Scan for the cell matching the given text and deliver its (x, y) coordinate at center. 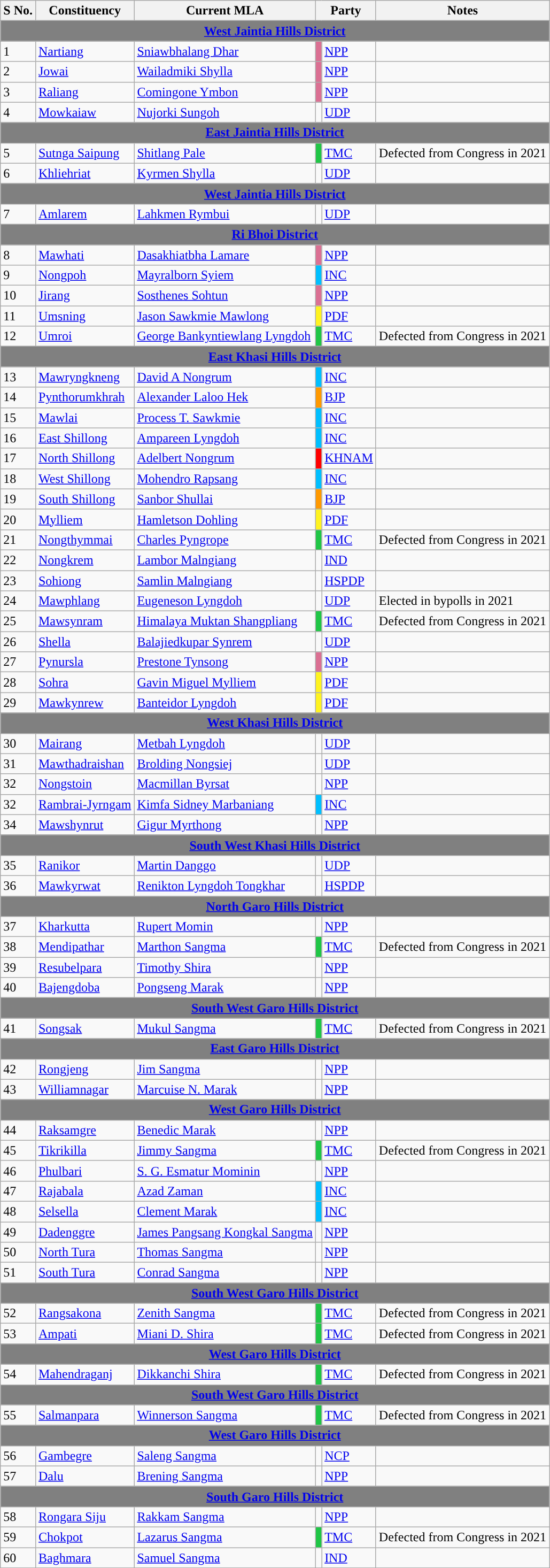
Kharkutta (84, 927)
West Shillong (84, 479)
Wailadmiki Shylla (225, 72)
Gigur Myrthong (225, 825)
Renikton Lyngdoh Tongkhar (225, 886)
Resubelpara (84, 967)
South Tura (84, 1273)
11 (18, 316)
Himalaya Muktan Shangpliang (225, 621)
South Shillong (84, 499)
Shella (84, 642)
Rongjeng (84, 1069)
Dadenggre (84, 1232)
Notes (462, 11)
38 (18, 947)
Rupert Momin (225, 927)
South Garo Hills District (275, 1496)
Sohiong (84, 580)
55 (18, 1415)
Mohendro Rapsang (225, 479)
Charles Pyngrope (225, 540)
Lazarus Sangma (225, 1537)
Pongseng Marak (225, 988)
57 (18, 1476)
North Shillong (84, 458)
Marcuise N. Marak (225, 1089)
Balajiedkupar Synrem (225, 642)
Dasakhiatbha Lamare (225, 255)
Eugeneson Lyngdoh (225, 601)
Jimmy Sangma (225, 1150)
Sohra (84, 682)
36 (18, 886)
Chokpot (84, 1537)
Amlarem (84, 214)
David A Nongrum (225, 377)
Ranikor (84, 865)
Benedic Marak (225, 1130)
39 (18, 967)
27 (18, 662)
51 (18, 1273)
Pynthorumkhrah (84, 397)
Elected in bypolls in 2021 (462, 601)
Dalu (84, 1476)
48 (18, 1211)
Baghmara (84, 1558)
Songsak (84, 1028)
Kyrmen Shylla (225, 173)
Mawphlang (84, 601)
19 (18, 499)
45 (18, 1150)
Mylliem (84, 519)
Prestone Tynsong (225, 662)
Mawsynram (84, 621)
Metbah Lyngdoh (225, 743)
Rajabala (84, 1191)
50 (18, 1252)
Banteidor Lyngdoh (225, 703)
58 (18, 1517)
14 (18, 397)
Phulbari (84, 1171)
North Garo Hills District (275, 906)
Timothy Shira (225, 967)
Hamletson Dohling (225, 519)
Jirang (84, 296)
Sanbor Shullai (225, 499)
East Shillong (84, 438)
53 (18, 1334)
6 (18, 173)
Brening Sangma (225, 1476)
Mawkynrew (84, 703)
George Bankyntiewlang Lyngdoh (225, 336)
54 (18, 1374)
Winnerson Sangma (225, 1415)
44 (18, 1130)
Jason Sawkmie Mawlong (225, 316)
Mawlai (84, 418)
KHNAM (349, 458)
Williamnagar (84, 1089)
23 (18, 580)
Jowai (84, 72)
Tikrikilla (84, 1150)
Mowkaiaw (84, 112)
Process T. Sawkmie (225, 418)
Mawhati (84, 255)
Mawthadraishan (84, 764)
13 (18, 377)
9 (18, 275)
8 (18, 255)
34 (18, 825)
Dikkanchi Shira (225, 1374)
Mahendraganj (84, 1374)
49 (18, 1232)
Pynursla (84, 662)
West Khasi Hills District (275, 723)
60 (18, 1558)
Samuel Sangma (225, 1558)
Adelbert Nongrum (225, 458)
16 (18, 438)
Zenith Sangma (225, 1313)
47 (18, 1191)
10 (18, 296)
Umroi (84, 336)
Sniawbhalang Dhar (225, 51)
52 (18, 1313)
24 (18, 601)
Saleng Sangma (225, 1456)
S. G. Esmatur Mominin (225, 1171)
22 (18, 560)
Shitlang Pale (225, 153)
James Pangsang Kongkal Sangma (225, 1232)
Nongpoh (84, 275)
Mendipathar (84, 947)
Gavin Miguel Mylliem (225, 682)
Party (346, 11)
Sutnga Saipung (84, 153)
Brolding Nongsiej (225, 764)
North Tura (84, 1252)
17 (18, 458)
Clement Marak (225, 1211)
Nongstoin (84, 784)
Khliehriat (84, 173)
42 (18, 1069)
Kimfa Sidney Marbaniang (225, 804)
3 (18, 92)
28 (18, 682)
Ri Bhoi District (275, 234)
56 (18, 1456)
46 (18, 1171)
35 (18, 865)
2 (18, 72)
Ampati (84, 1334)
Mayralborn Syiem (225, 275)
Lambor Malngiang (225, 560)
15 (18, 418)
Rangsakona (84, 1313)
Mukul Sangma (225, 1028)
Lahkmen Rymbui (225, 214)
37 (18, 927)
30 (18, 743)
Umsning (84, 316)
21 (18, 540)
Gambegre (84, 1456)
Sosthenes Sohtun (225, 296)
Nujorki Sungoh (225, 112)
1 (18, 51)
Macmillan Byrsat (225, 784)
Nongthymmai (84, 540)
Raliang (84, 92)
43 (18, 1089)
Rakkam Sangma (225, 1517)
Azad Zaman (225, 1191)
East Jaintia Hills District (275, 133)
31 (18, 764)
Thomas Sangma (225, 1252)
Ampareen Lyngdoh (225, 438)
29 (18, 703)
Bajengdoba (84, 988)
Nongkrem (84, 560)
NCP (349, 1456)
Miani D. Shira (225, 1334)
Mawkyrwat (84, 886)
4 (18, 112)
Martin Danggo (225, 865)
Mawryngkneng (84, 377)
41 (18, 1028)
Mairang (84, 743)
East Garo Hills District (275, 1049)
20 (18, 519)
40 (18, 988)
South West Khasi Hills District (275, 845)
Conrad Sangma (225, 1273)
Jim Sangma (225, 1069)
18 (18, 479)
25 (18, 621)
Nartiang (84, 51)
Current MLA (225, 11)
Samlin Malngiang (225, 580)
Raksamgre (84, 1130)
59 (18, 1537)
26 (18, 642)
S No. (18, 11)
Rongara Siju (84, 1517)
Alexander Laloo Hek (225, 397)
Salmanpara (84, 1415)
Selsella (84, 1211)
Mawshynrut (84, 825)
Constituency (84, 11)
Marthon Sangma (225, 947)
East Khasi Hills District (275, 357)
5 (18, 153)
Comingone Ymbon (225, 92)
7 (18, 214)
12 (18, 336)
Rambrai-Jyrngam (84, 804)
